Provide the (x, y) coordinate of the cell's center where the given text is located.  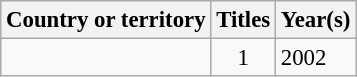
2002 (315, 58)
Titles (244, 20)
Country or territory (106, 20)
Year(s) (315, 20)
1 (244, 58)
